Provide the [X, Y] coordinate of the cell's center where the given text is located.  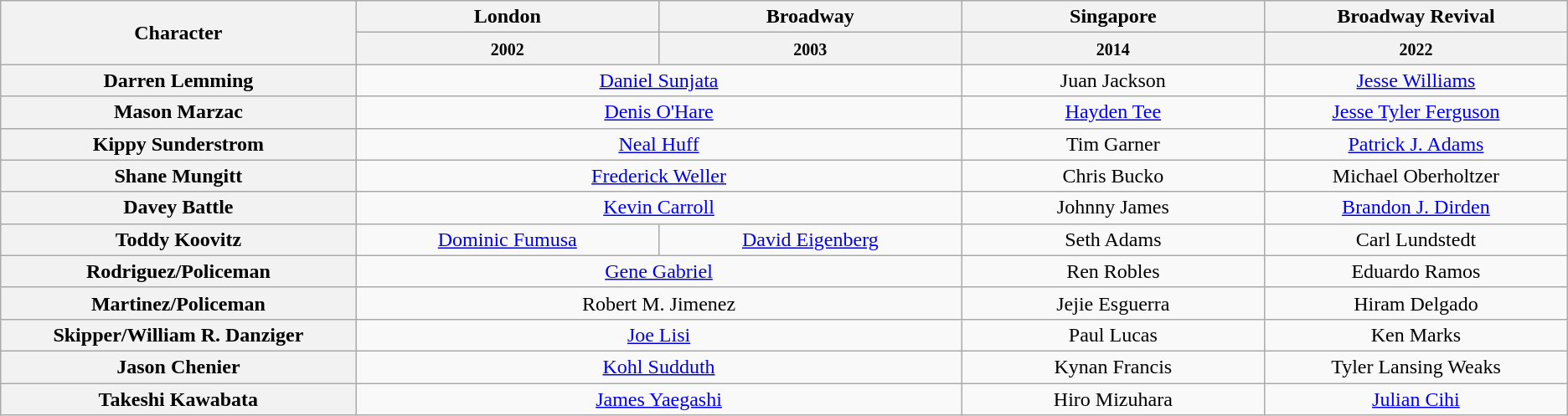
Davey Battle [178, 208]
Skipper/William R. Danziger [178, 335]
Frederick Weller [658, 176]
Eduardo Ramos [1416, 271]
Shane Mungitt [178, 176]
Broadway Revival [1416, 17]
Seth Adams [1113, 239]
Tim Garner [1113, 144]
Michael Oberholtzer [1416, 176]
Singapore [1113, 17]
Mason Marzac [178, 112]
Dominic Fumusa [508, 239]
Jesse Williams [1416, 80]
Takeshi Kawabata [178, 399]
Kippy Sunderstrom [178, 144]
Carl Lundstedt [1416, 239]
Daniel Sunjata [658, 80]
Character [178, 33]
Juan Jackson [1113, 80]
Jason Chenier [178, 367]
Brandon J. Dirden [1416, 208]
2022 [1416, 49]
London [508, 17]
2014 [1113, 49]
Patrick J. Adams [1416, 144]
David Eigenberg [811, 239]
Martinez/Policeman [178, 303]
Kohl Sudduth [658, 367]
Denis O'Hare [658, 112]
Joe Lisi [658, 335]
Kevin Carroll [658, 208]
Darren Lemming [178, 80]
Ken Marks [1416, 335]
Broadway [811, 17]
Paul Lucas [1113, 335]
Gene Gabriel [658, 271]
Hayden Tee [1113, 112]
Robert M. Jimenez [658, 303]
Chris Bucko [1113, 176]
2003 [811, 49]
Neal Huff [658, 144]
Hiram Delgado [1416, 303]
Kynan Francis [1113, 367]
Julian Cihi [1416, 399]
Jesse Tyler Ferguson [1416, 112]
Hiro Mizuhara [1113, 399]
Johnny James [1113, 208]
Tyler Lansing Weaks [1416, 367]
Rodriguez/Policeman [178, 271]
James Yaegashi [658, 399]
Jejie Esguerra [1113, 303]
Toddy Koovitz [178, 239]
2002 [508, 49]
Ren Robles [1113, 271]
